Extract the [x, y] coordinate from the center of the cell holding the provided text.  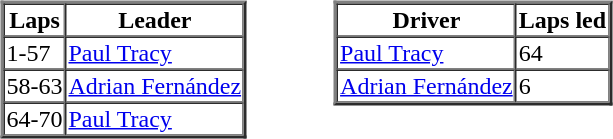
58-63 [35, 86]
1-57 [35, 52]
64-70 [35, 118]
6 [562, 86]
64 [562, 52]
Driver [426, 20]
Laps [35, 20]
Laps led [562, 20]
Leader [154, 20]
